Return the [X, Y] coordinate for the center point of the cell that contains the specified text.  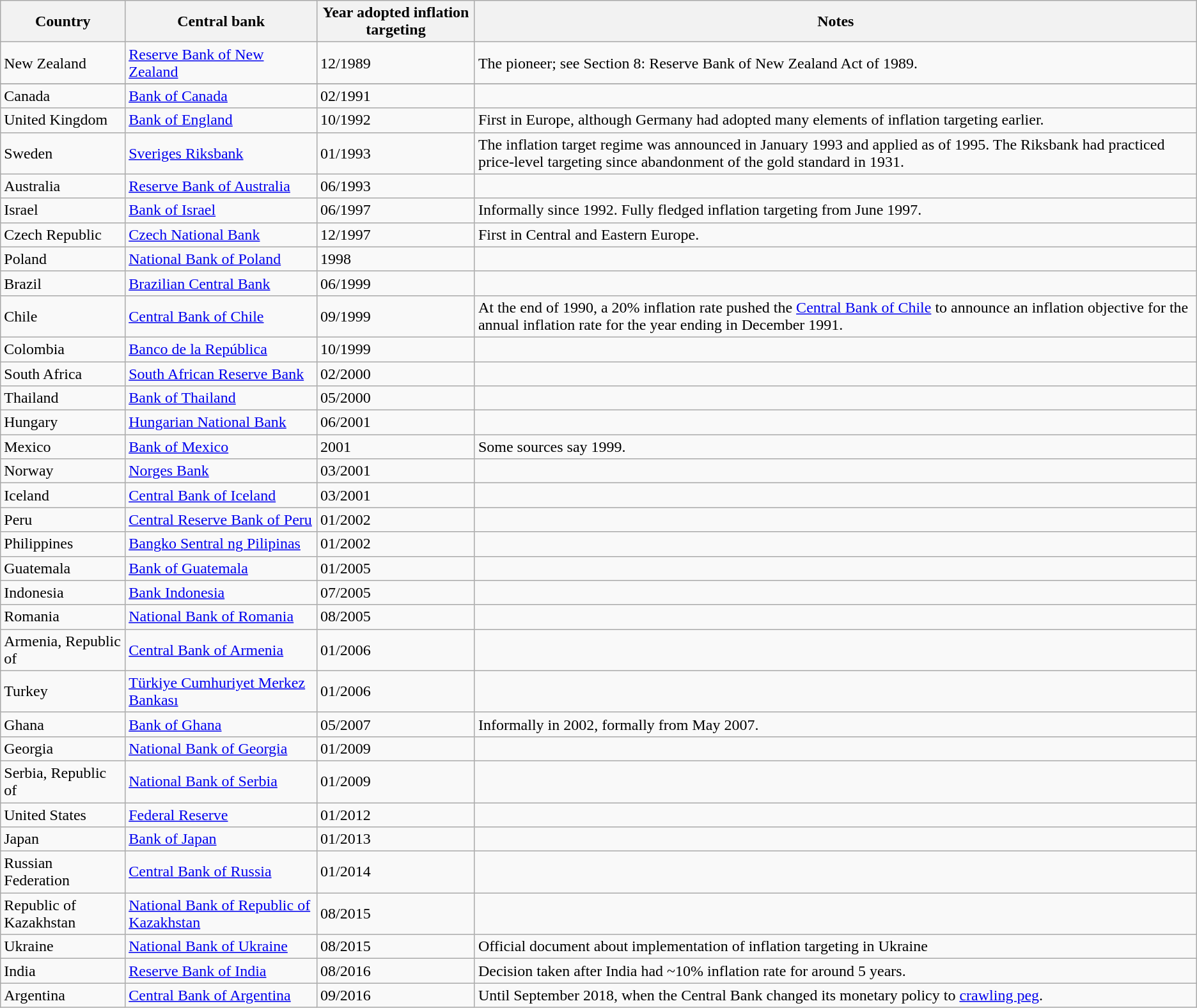
1998 [396, 259]
01/2005 [396, 568]
08/2005 [396, 617]
Reserve Bank of India [221, 971]
Georgia [63, 748]
Türkiye Cumhuriyet Merkez Bankası [221, 692]
Central Bank of Argentina [221, 995]
Bank of England [221, 120]
Year adopted inflation targeting [396, 22]
10/1999 [396, 349]
Central Bank of Russia [221, 872]
07/2005 [396, 593]
Israel [63, 210]
01/1993 [396, 153]
Russian Federation [63, 872]
Country [63, 22]
Central Bank of Iceland [221, 495]
Reserve Bank of New Zealand [221, 63]
Hungarian National Bank [221, 423]
Some sources say 1999. [835, 447]
Norway [63, 471]
Ukraine [63, 947]
05/2000 [396, 398]
Indonesia [63, 593]
02/1991 [396, 96]
01/2014 [396, 872]
Sveriges Riksbank [221, 153]
Serbia, Republic of [63, 781]
National Bank of Poland [221, 259]
Banco de la República [221, 349]
05/2007 [396, 724]
Bank of Canada [221, 96]
United States [63, 815]
Turkey [63, 692]
Bangko Sentral ng Pilipinas [221, 544]
National Bank of Republic of Kazakhstan [221, 914]
South African Reserve Bank [221, 374]
Reserve Bank of Australia [221, 186]
06/2001 [396, 423]
India [63, 971]
Chile [63, 316]
Ghana [63, 724]
Czech National Bank [221, 235]
Poland [63, 259]
Republic of Kazakhstan [63, 914]
First in Central and Eastern Europe. [835, 235]
Argentina [63, 995]
Central Reserve Bank of Peru [221, 520]
Central bank [221, 22]
Armenia, Republic of [63, 649]
Bank of Mexico [221, 447]
08/2016 [396, 971]
Notes [835, 22]
New Zealand [63, 63]
Brazilian Central Bank [221, 283]
Romania [63, 617]
01/2013 [396, 839]
06/1993 [396, 186]
Central Bank of Chile [221, 316]
Peru [63, 520]
Australia [63, 186]
Federal Reserve [221, 815]
Bank of Thailand [221, 398]
First in Europe, although Germany had adopted many elements of inflation targeting earlier. [835, 120]
12/1989 [396, 63]
Norges Bank [221, 471]
09/2016 [396, 995]
Guatemala [63, 568]
09/1999 [396, 316]
Informally since 1992. Fully fledged inflation targeting from June 1997. [835, 210]
Brazil [63, 283]
Bank Indonesia [221, 593]
Informally in 2002, formally from May 2007. [835, 724]
National Bank of Romania [221, 617]
Bank of Guatemala [221, 568]
Iceland [63, 495]
The pioneer; see Section 8: Reserve Bank of New Zealand Act of 1989. [835, 63]
National Bank of Georgia [221, 748]
Canada [63, 96]
Thailand [63, 398]
06/1997 [396, 210]
Decision taken after India had ~10% inflation rate for around 5 years. [835, 971]
Bank of Japan [221, 839]
Hungary [63, 423]
2001 [396, 447]
Colombia [63, 349]
Mexico [63, 447]
01/2012 [396, 815]
02/2000 [396, 374]
06/1999 [396, 283]
Japan [63, 839]
United Kingdom [63, 120]
12/1997 [396, 235]
Central Bank of Armenia [221, 649]
Philippines [63, 544]
Until September 2018, when the Central Bank changed its monetary policy to crawling peg. [835, 995]
Bank of Ghana [221, 724]
South Africa [63, 374]
National Bank of Serbia [221, 781]
National Bank of Ukraine [221, 947]
Official document about implementation of inflation targeting in Ukraine [835, 947]
10/1992 [396, 120]
Sweden [63, 153]
Czech Republic [63, 235]
Bank of Israel [221, 210]
